Provide the [X, Y] coordinate of the cell's center where the given text is located.  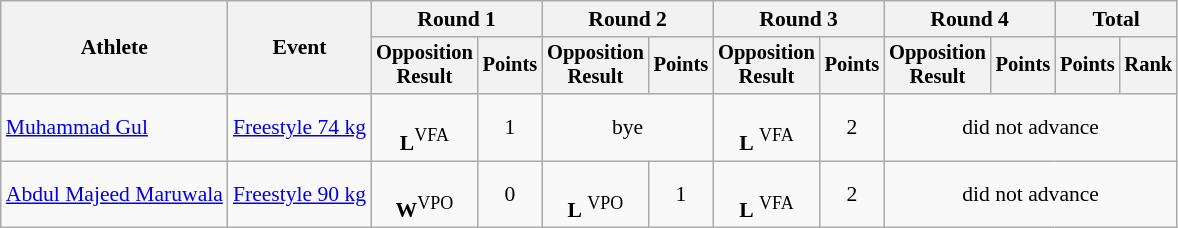
Athlete [114, 48]
Round 4 [970, 19]
WVPO [424, 194]
Abdul Majeed Maruwala [114, 194]
LVFA [424, 128]
L VPO [596, 194]
Rank [1149, 66]
Round 1 [456, 19]
0 [510, 194]
Round 2 [628, 19]
Event [300, 48]
bye [628, 128]
Round 3 [798, 19]
Muhammad Gul [114, 128]
Freestyle 74 kg [300, 128]
Total [1116, 19]
Freestyle 90 kg [300, 194]
